Capture the cell that displays the provided text and extract its (X, Y) central coordinate. 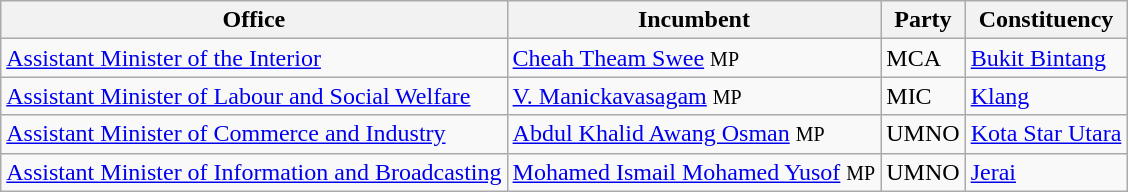
Office (254, 20)
Assistant Minister of the Interior (254, 58)
Party (923, 20)
Jerai (1046, 172)
Abdul Khalid Awang Osman MP (694, 134)
Cheah Theam Swee MP (694, 58)
Mohamed Ismail Mohamed Yusof MP (694, 172)
Klang (1046, 96)
Bukit Bintang (1046, 58)
Assistant Minister of Labour and Social Welfare (254, 96)
Constituency (1046, 20)
V. Manickavasagam MP (694, 96)
Assistant Minister of Information and Broadcasting (254, 172)
MCA (923, 58)
Assistant Minister of Commerce and Industry (254, 134)
MIC (923, 96)
Kota Star Utara (1046, 134)
Incumbent (694, 20)
